Find where the given text appears and provide that cell's center as (X, Y) coordinate. 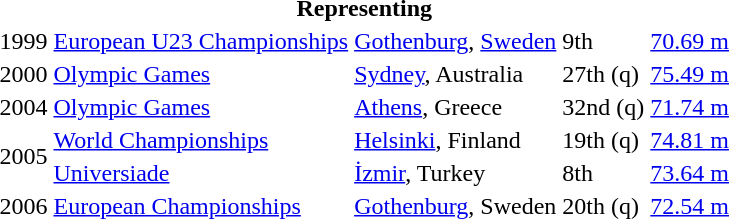
32nd (q) (604, 107)
European U23 Championships (201, 41)
İzmir, Turkey (456, 173)
Gothenburg, Sweden (456, 41)
19th (q) (604, 140)
9th (604, 41)
27th (q) (604, 74)
Universiade (201, 173)
Athens, Greece (456, 107)
World Championships (201, 140)
Sydney, Australia (456, 74)
Helsinki, Finland (456, 140)
8th (604, 173)
